Identify which cell holds the provided text, then report its (x, y) central coordinate. 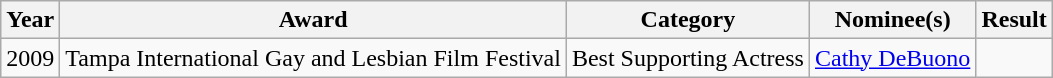
Category (688, 20)
Year (30, 20)
Award (314, 20)
Best Supporting Actress (688, 58)
Nominee(s) (892, 20)
Result (1014, 20)
2009 (30, 58)
Tampa International Gay and Lesbian Film Festival (314, 58)
Cathy DeBuono (892, 58)
